Determine the [x, y] coordinate at the center of the cell enclosing the given text.  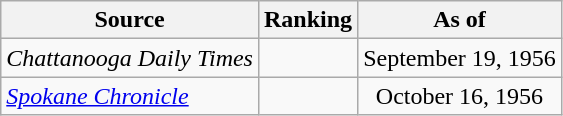
Ranking [308, 20]
As of [460, 20]
September 19, 1956 [460, 58]
October 16, 1956 [460, 96]
Spokane Chronicle [130, 96]
Chattanooga Daily Times [130, 58]
Source [130, 20]
